Extract the (X, Y) coordinate from the center of the cell holding the provided text.  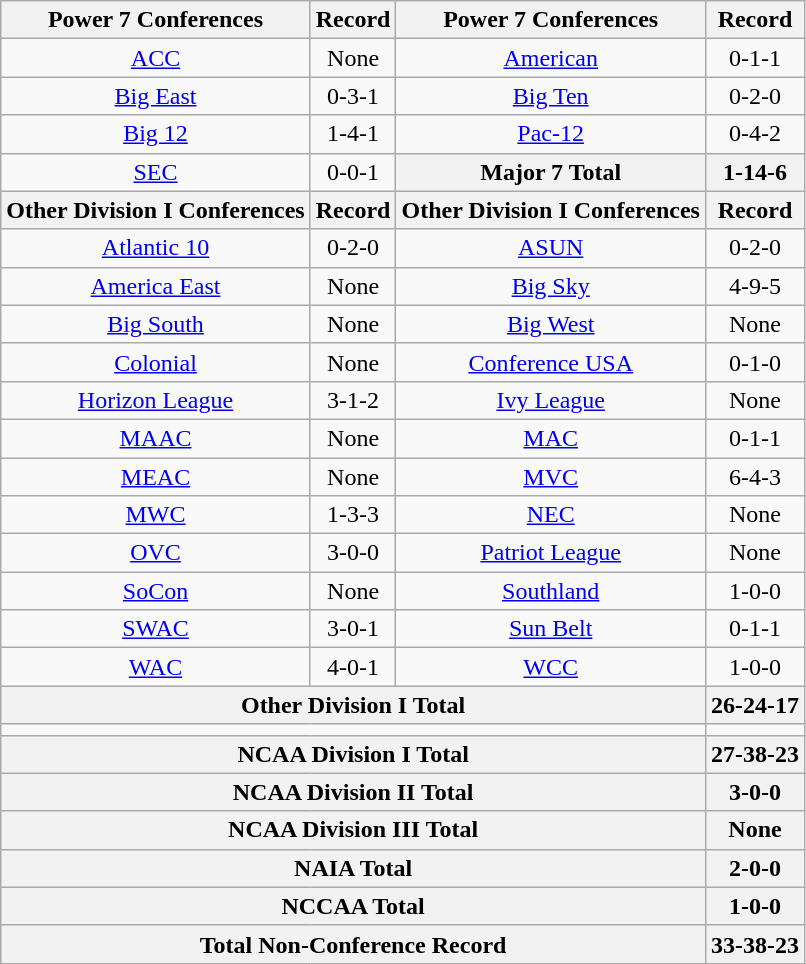
WCC (550, 667)
American (550, 58)
4-0-1 (353, 667)
OVC (156, 553)
NCCAA Total (354, 906)
0-1-0 (754, 362)
Pac-12 (550, 134)
Ivy League (550, 400)
NAIA Total (354, 868)
Big Ten (550, 96)
MAC (550, 438)
Atlantic 10 (156, 248)
MVC (550, 477)
Conference USA (550, 362)
Big 12 (156, 134)
Big West (550, 324)
SoCon (156, 591)
1-14-6 (754, 172)
SEC (156, 172)
Other Division I Total (354, 705)
Big South (156, 324)
ASUN (550, 248)
MWC (156, 515)
0-3-1 (353, 96)
27-38-23 (754, 754)
Horizon League (156, 400)
Southland (550, 591)
1-3-3 (353, 515)
1-4-1 (353, 134)
Total Non-Conference Record (354, 944)
0-0-1 (353, 172)
2-0-0 (754, 868)
Patriot League (550, 553)
33-38-23 (754, 944)
6-4-3 (754, 477)
3-1-2 (353, 400)
ACC (156, 58)
America East (156, 286)
NCAA Division II Total (354, 792)
NCAA Division III Total (354, 830)
MEAC (156, 477)
SWAC (156, 629)
Big East (156, 96)
Sun Belt (550, 629)
NEC (550, 515)
3-0-1 (353, 629)
MAAC (156, 438)
Colonial (156, 362)
NCAA Division I Total (354, 754)
Major 7 Total (550, 172)
26-24-17 (754, 705)
0-4-2 (754, 134)
WAC (156, 667)
Big Sky (550, 286)
4-9-5 (754, 286)
